Extract the (X, Y) coordinate from the center of the cell holding the provided text.  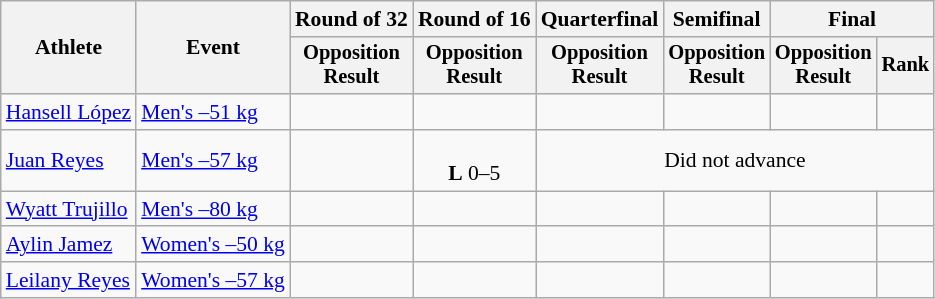
Men's –57 kg (213, 160)
Round of 32 (352, 19)
Athlete (68, 48)
Round of 16 (474, 19)
Women's –50 kg (213, 245)
Juan Reyes (68, 160)
Did not advance (735, 160)
Aylin Jamez (68, 245)
Hansell López (68, 112)
Rank (906, 66)
Men's –80 kg (213, 209)
Women's –57 kg (213, 280)
L 0–5 (474, 160)
Wyatt Trujillo (68, 209)
Quarterfinal (600, 19)
Semifinal (716, 19)
Men's –51 kg (213, 112)
Final (852, 19)
Event (213, 48)
Leilany Reyes (68, 280)
